Identify which cell holds the provided text, then report its (X, Y) central coordinate. 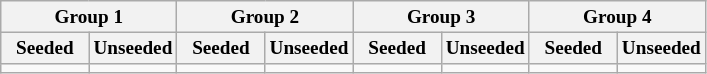
Group 3 (441, 17)
Group 4 (617, 17)
Group 1 (89, 17)
Group 2 (265, 17)
